From the cell containing the given text, extract its center point as [x, y] coordinate. 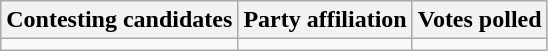
Contesting candidates [120, 20]
Votes polled [480, 20]
Party affiliation [325, 20]
